Return the [x, y] coordinate for the center point of the cell that contains the specified text.  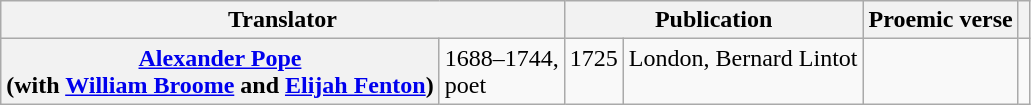
1725 [594, 72]
1688–1744,poet [502, 72]
Translator [283, 20]
Publication [714, 20]
Proemic verse [940, 20]
Alexander Pope (with William Broome and Elijah Fenton) [220, 72]
London, Bernard Lintot [743, 72]
